Return (x, y) of the center of cell containing provided text 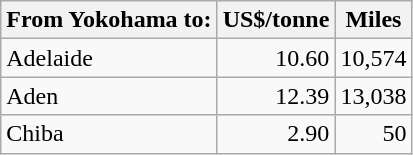
12.39 (276, 96)
13,038 (374, 96)
US$/tonne (276, 20)
2.90 (276, 134)
Miles (374, 20)
50 (374, 134)
10,574 (374, 58)
10.60 (276, 58)
Chiba (109, 134)
From Yokohama to: (109, 20)
Adelaide (109, 58)
Aden (109, 96)
